For the text-containing cell, return its midpoint in [X, Y] coordinate format. 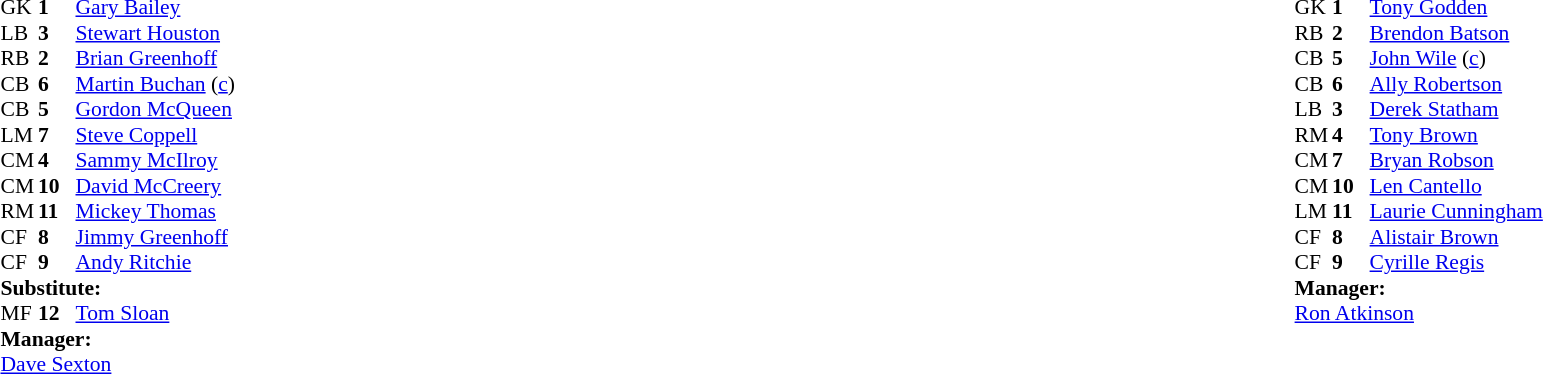
Brendon Batson [1456, 33]
Alistair Brown [1456, 237]
Len Cantello [1456, 186]
MF [19, 313]
Ally Robertson [1456, 84]
Cyrille Regis [1456, 263]
Brian Greenhoff [156, 59]
Bryan Robson [1456, 161]
Tony Brown [1456, 135]
Substitute: [117, 288]
Laurie Cunningham [1456, 211]
Sammy McIlroy [156, 161]
Ron Atkinson [1419, 313]
Steve Coppell [156, 135]
David McCreery [156, 186]
Stewart Houston [156, 33]
Martin Buchan (c) [156, 84]
Mickey Thomas [156, 211]
Derek Statham [1456, 109]
Gordon McQueen [156, 109]
12 [57, 313]
Jimmy Greenhoff [156, 237]
John Wile (c) [1456, 59]
Tom Sloan [156, 313]
Andy Ritchie [156, 263]
